Identify which cell holds the provided text, then report its [x, y] central coordinate. 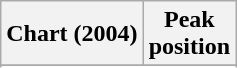
Chart (2004) [72, 34]
Peakposition [189, 34]
